Find where the given text appears and provide that cell's center as [x, y] coordinate. 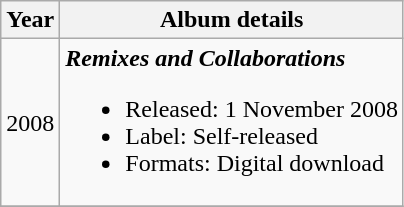
Remixes and CollaborationsReleased: 1 November 2008Label: Self-releasedFormats: Digital download [232, 122]
Year [30, 20]
Album details [232, 20]
2008 [30, 122]
